Output the [x, y] coordinate of the center of the cell containing the given text.  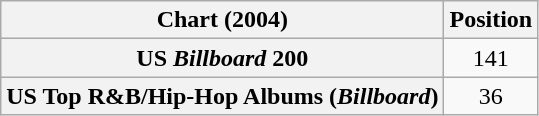
36 [491, 96]
US Top R&B/Hip-Hop Albums (Billboard) [222, 96]
Position [491, 20]
141 [491, 58]
US Billboard 200 [222, 58]
Chart (2004) [222, 20]
